Pinpoint the cell where the given text exists, returning its [x, y] midpoint coordinate. 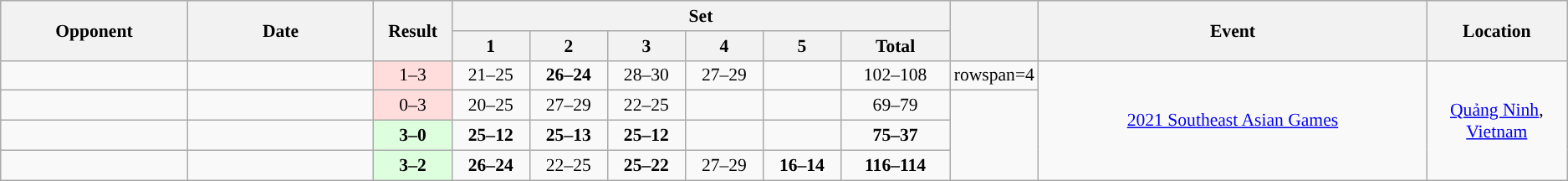
25–22 [646, 165]
16–14 [801, 165]
rowspan=4 [994, 75]
25–13 [569, 136]
2021 Southeast Asian Games [1233, 120]
Total [895, 46]
1–3 [413, 75]
5 [801, 46]
102–108 [895, 75]
Event [1233, 30]
Result [413, 30]
0–3 [413, 106]
4 [724, 46]
Date [281, 30]
20–25 [490, 106]
3 [646, 46]
21–25 [490, 75]
2 [569, 46]
28–30 [646, 75]
Location [1497, 30]
69–79 [895, 106]
Set [701, 16]
Opponent [94, 30]
1 [490, 46]
3–0 [413, 136]
75–37 [895, 136]
3–2 [413, 165]
116–114 [895, 165]
Quảng Ninh, Vietnam [1497, 120]
